Identify which cell holds the provided text, then report its (X, Y) central coordinate. 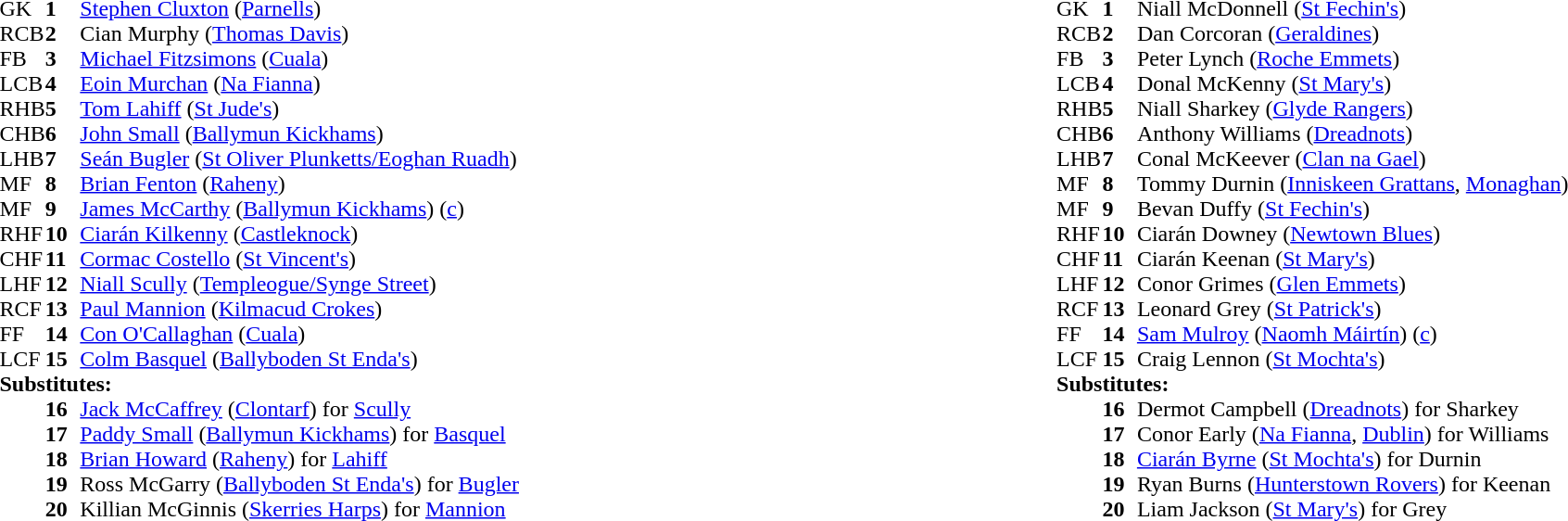
Niall Scully (Templeogue/Synge Street) (299, 284)
Con O'Callaghan (Cuala) (299, 334)
Michael Fitzsimons (Cuala) (299, 59)
Cian Murphy (Thomas Davis) (299, 33)
Ross McGarry (Ballyboden St Enda's) for Bugler (299, 484)
Ciarán Kilkenny (Castleknock) (299, 234)
Eoin Murchan (Na Fianna) (299, 83)
Paul Mannion (Kilmacud Crokes) (299, 310)
Jack McCaffrey (Clontarf) for Scully (299, 410)
Paddy Small (Ballymun Kickhams) for Basquel (299, 434)
Cormac Costello (St Vincent's) (299, 260)
Tom Lahiff (St Jude's) (299, 109)
John Small (Ballymun Kickhams) (299, 133)
Seán Bugler (St Oliver Plunketts/Eoghan Ruadh) (299, 159)
Brian Fenton (Raheny) (299, 184)
Brian Howard (Raheny) for Lahiff (299, 460)
James McCarthy (Ballymun Kickhams) (c) (299, 210)
Colm Basquel (Ballyboden St Enda's) (299, 360)
